Extract the [x, y] coordinate from the center of the cell holding the provided text.  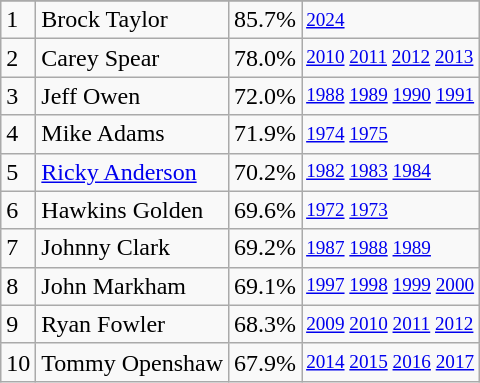
2024 [390, 20]
Johnny Clark [132, 248]
69.6% [266, 210]
67.9% [266, 362]
72.0% [266, 96]
Brock Taylor [132, 20]
9 [18, 324]
2014 2015 2016 2017 [390, 362]
7 [18, 248]
71.9% [266, 134]
69.2% [266, 248]
Carey Spear [132, 58]
1988 1989 1990 1991 [390, 96]
Hawkins Golden [132, 210]
5 [18, 172]
4 [18, 134]
8 [18, 286]
68.3% [266, 324]
Jeff Owen [132, 96]
John Markham [132, 286]
85.7% [266, 20]
1987 1988 1989 [390, 248]
Ryan Fowler [132, 324]
3 [18, 96]
1 [18, 20]
Tommy Openshaw [132, 362]
1972 1973 [390, 210]
2 [18, 58]
2009 2010 2011 2012 [390, 324]
1982 1983 1984 [390, 172]
1974 1975 [390, 134]
69.1% [266, 286]
Ricky Anderson [132, 172]
6 [18, 210]
2010 2011 2012 2013 [390, 58]
Mike Adams [132, 134]
1997 1998 1999 2000 [390, 286]
70.2% [266, 172]
78.0% [266, 58]
10 [18, 362]
